Identify which cell holds the provided text, then report its [X, Y] central coordinate. 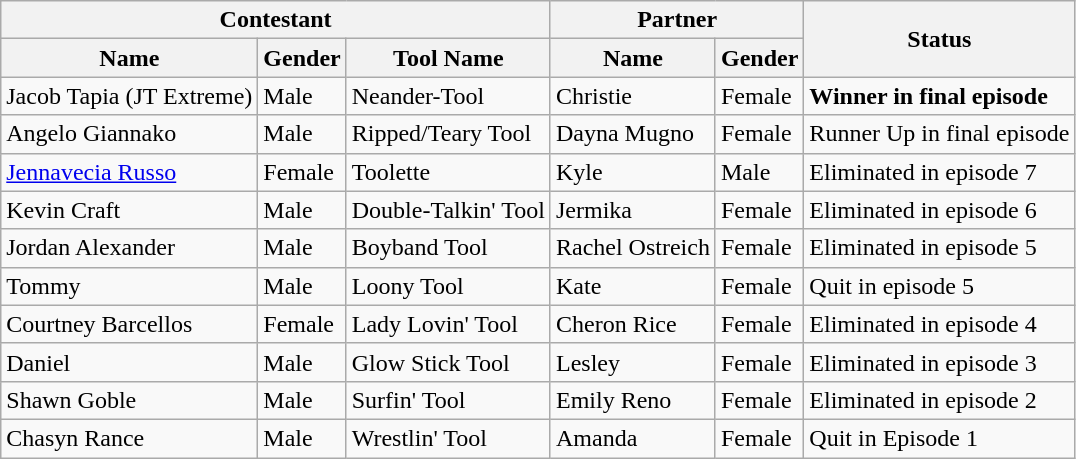
Ripped/Teary Tool [448, 134]
Chasyn Rance [130, 438]
Lesley [632, 362]
Eliminated in episode 6 [940, 210]
Quit in Episode 1 [940, 438]
Rachel Ostreich [632, 248]
Neander-Tool [448, 96]
Contestant [276, 20]
Boyband Tool [448, 248]
Eliminated in episode 7 [940, 172]
Glow Stick Tool [448, 362]
Dayna Mugno [632, 134]
Jermika [632, 210]
Surfin' Tool [448, 400]
Eliminated in episode 4 [940, 324]
Winner in final episode [940, 96]
Loony Tool [448, 286]
Jennavecia Russo [130, 172]
Runner Up in final episode [940, 134]
Jordan Alexander [130, 248]
Amanda [632, 438]
Double-Talkin' Tool [448, 210]
Eliminated in episode 5 [940, 248]
Eliminated in episode 3 [940, 362]
Cheron Rice [632, 324]
Courtney Barcellos [130, 324]
Tool Name [448, 58]
Kate [632, 286]
Status [940, 39]
Wrestlin' Tool [448, 438]
Tommy [130, 286]
Lady Lovin' Tool [448, 324]
Daniel [130, 362]
Kevin Craft [130, 210]
Emily Reno [632, 400]
Partner [676, 20]
Kyle [632, 172]
Christie [632, 96]
Eliminated in episode 2 [940, 400]
Shawn Goble [130, 400]
Angelo Giannako [130, 134]
Quit in episode 5 [940, 286]
Toolette [448, 172]
Jacob Tapia (JT Extreme) [130, 96]
